Return the [X, Y] coordinate for the center point of the cell that contains the specified text.  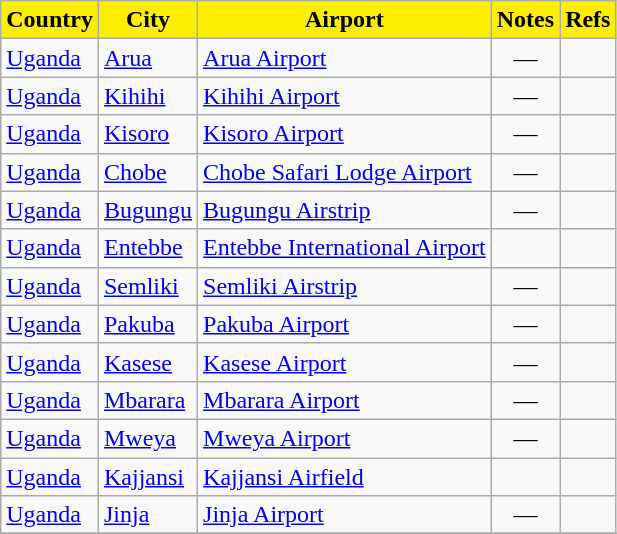
Kihihi [148, 96]
Kasese Airport [345, 362]
Semliki [148, 286]
Refs [588, 20]
Arua Airport [345, 58]
Mweya Airport [345, 438]
Country [50, 20]
City [148, 20]
Kajjansi [148, 477]
Mweya [148, 438]
Mbarara [148, 400]
Entebbe [148, 248]
Pakuba [148, 324]
Mbarara Airport [345, 400]
Pakuba Airport [345, 324]
Chobe [148, 172]
Bugungu Airstrip [345, 210]
Notes [525, 20]
Chobe Safari Lodge Airport [345, 172]
Kihihi Airport [345, 96]
Entebbe International Airport [345, 248]
Airport [345, 20]
Kajjansi Airfield [345, 477]
Bugungu [148, 210]
Semliki Airstrip [345, 286]
Jinja [148, 515]
Kasese [148, 362]
Arua [148, 58]
Kisoro [148, 134]
Jinja Airport [345, 515]
Kisoro Airport [345, 134]
